Identify which cell holds the provided text, then report its (x, y) central coordinate. 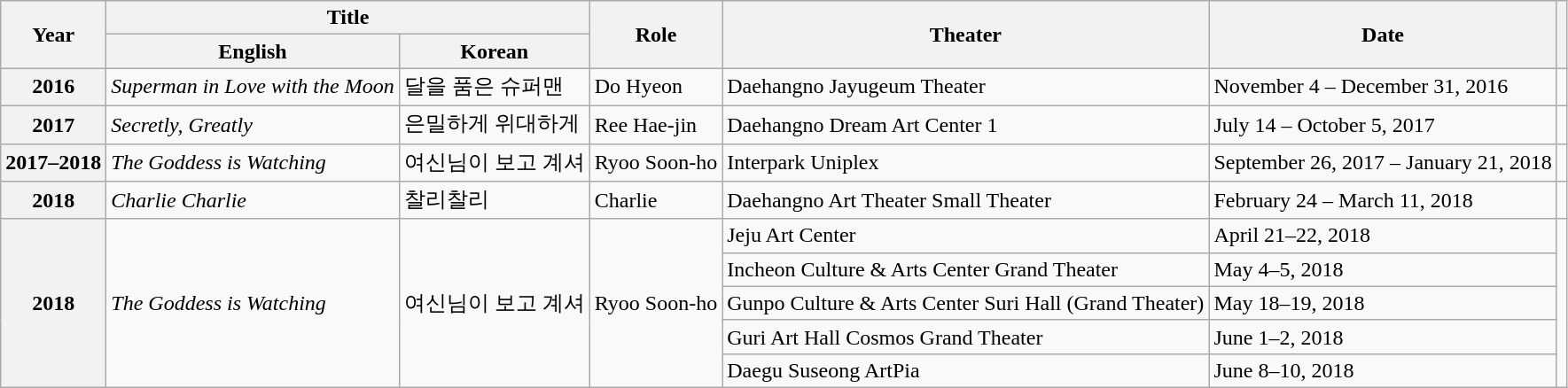
Superman in Love with the Moon (253, 87)
달을 품은 슈퍼맨 (495, 87)
Jeju Art Center (966, 236)
2017 (53, 124)
Charlie (656, 200)
July 14 – October 5, 2017 (1383, 124)
Daehangno Dream Art Center 1 (966, 124)
Date (1383, 35)
Korean (495, 51)
Gunpo Culture & Arts Center Suri Hall (Grand Theater) (966, 303)
Charlie Charlie (253, 200)
September 26, 2017 – January 21, 2018 (1383, 163)
Daehangno Jayugeum Theater (966, 87)
Guri Art Hall Cosmos Grand Theater (966, 337)
Title (347, 18)
Do Hyeon (656, 87)
Secretly, Greatly (253, 124)
Interpark Uniplex (966, 163)
Daehangno Art Theater Small Theater (966, 200)
June 8–10, 2018 (1383, 370)
2017–2018 (53, 163)
2016 (53, 87)
Ree Hae-jin (656, 124)
Incheon Culture & Arts Center Grand Theater (966, 269)
은밀하게 위대하게 (495, 124)
February 24 – March 11, 2018 (1383, 200)
English (253, 51)
Role (656, 35)
May 18–19, 2018 (1383, 303)
May 4–5, 2018 (1383, 269)
Theater (966, 35)
June 1–2, 2018 (1383, 337)
찰리찰리 (495, 200)
November 4 – December 31, 2016 (1383, 87)
Daegu Suseong ArtPia (966, 370)
April 21–22, 2018 (1383, 236)
Year (53, 35)
